Capture the cell that displays the provided text and extract its (x, y) central coordinate. 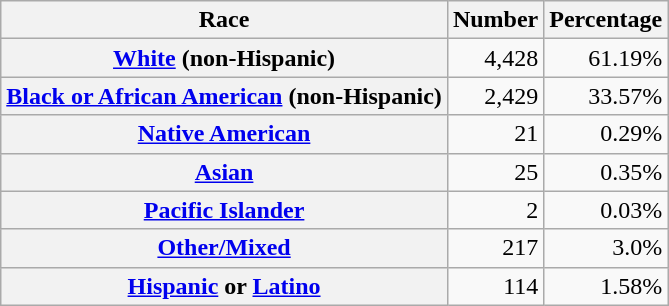
61.19% (606, 58)
Percentage (606, 20)
4,428 (495, 58)
33.57% (606, 96)
2,429 (495, 96)
3.0% (606, 248)
Race (224, 20)
114 (495, 286)
0.29% (606, 134)
Pacific Islander (224, 210)
Hispanic or Latino (224, 286)
White (non-Hispanic) (224, 58)
2 (495, 210)
1.58% (606, 286)
Asian (224, 172)
0.03% (606, 210)
Native American (224, 134)
Number (495, 20)
217 (495, 248)
25 (495, 172)
Other/Mixed (224, 248)
Black or African American (non-Hispanic) (224, 96)
0.35% (606, 172)
21 (495, 134)
